Determine the (X, Y) coordinate at the center of the cell enclosing the given text.  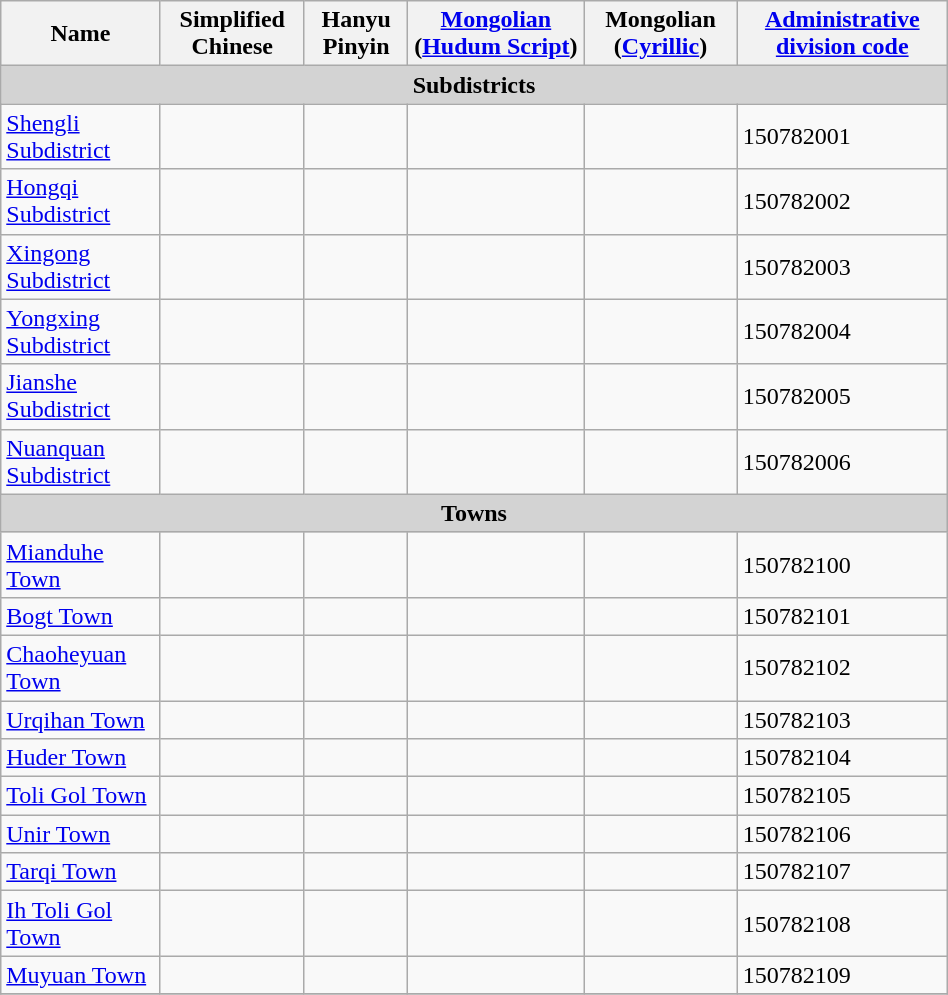
Subdistricts (474, 85)
150782005 (842, 396)
150782001 (842, 136)
Bogt Town (80, 616)
Muyuan Town (80, 975)
150782103 (842, 719)
Tarqi Town (80, 872)
Name (80, 34)
Shengli Subdistrict (80, 136)
Xingong Subdistrict (80, 266)
Huder Town (80, 758)
Hongqi Subdistrict (80, 202)
Simplified Chinese (232, 34)
150782109 (842, 975)
Mongolian (Cyrillic) (660, 34)
150782106 (842, 834)
150782004 (842, 332)
Yongxing Subdistrict (80, 332)
Nuanquan Subdistrict (80, 462)
Urqihan Town (80, 719)
150782108 (842, 924)
150782105 (842, 796)
150782100 (842, 564)
150782102 (842, 668)
Ih Toli Gol Town (80, 924)
Unir Town (80, 834)
Hanyu Pinyin (356, 34)
150782006 (842, 462)
Administrative division code (842, 34)
150782104 (842, 758)
Mianduhe Town (80, 564)
Mongolian (Hudum Script) (496, 34)
Jianshe Subdistrict (80, 396)
Toli Gol Town (80, 796)
150782002 (842, 202)
150782107 (842, 872)
Towns (474, 513)
Chaoheyuan Town (80, 668)
150782003 (842, 266)
150782101 (842, 616)
